Return the [x, y] coordinate for the center point of the cell that contains the specified text.  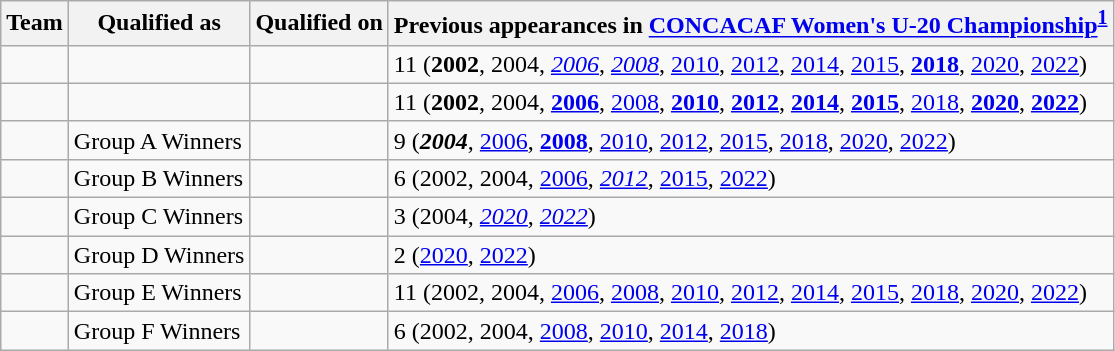
Group B Winners [159, 178]
Group E Winners [159, 293]
Team [35, 24]
6 (2002, 2004, 2006, 2012, 2015, 2022) [750, 178]
Group D Winners [159, 255]
3 (2004, 2020, 2022) [750, 217]
Group C Winners [159, 217]
9 (2004, 2006, 2008, 2010, 2012, 2015, 2018, 2020, 2022) [750, 140]
Previous appearances in CONCACAF Women's U-20 Championship1 [750, 24]
Group A Winners [159, 140]
6 (2002, 2004, 2008, 2010, 2014, 2018) [750, 331]
2 (2020, 2022) [750, 255]
Group F Winners [159, 331]
Qualified as [159, 24]
Qualified on [319, 24]
